Output the (x, y) coordinate of the center of the cell containing the given text.  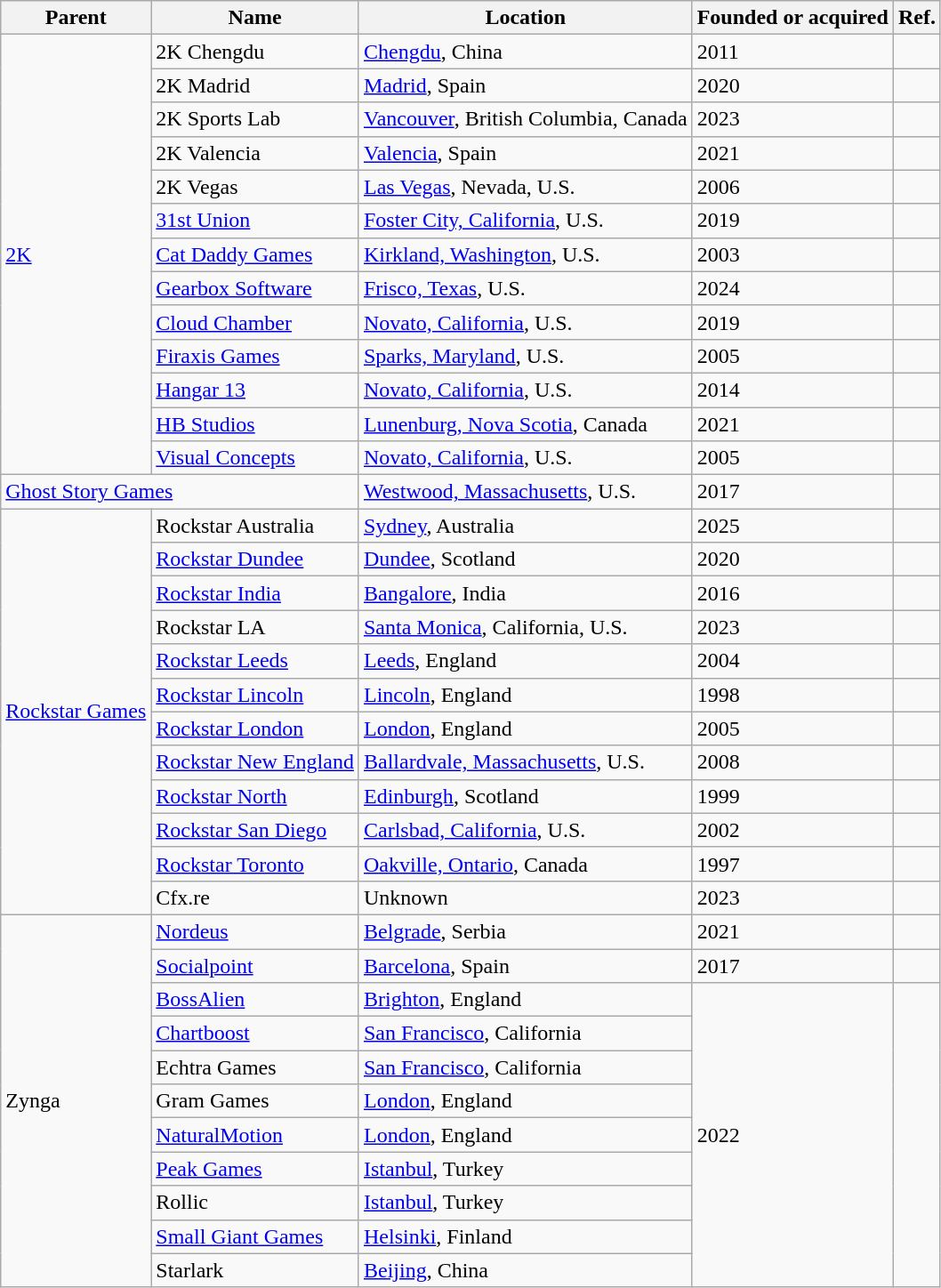
Rockstar Lincoln (255, 695)
Rockstar Australia (255, 526)
1998 (792, 695)
Chartboost (255, 1034)
Sparks, Maryland, U.S. (525, 356)
Cat Daddy Games (255, 254)
Bangalore, India (525, 593)
Lunenburg, Nova Scotia, Canada (525, 424)
Frisco, Texas, U.S. (525, 288)
Brighton, England (525, 1000)
Carlsbad, California, U.S. (525, 830)
Ref. (916, 18)
2K Chengdu (255, 52)
Founded or acquired (792, 18)
Ballardvale, Massachusetts, U.S. (525, 762)
Starlark (255, 1270)
Leeds, England (525, 661)
Small Giant Games (255, 1236)
Rockstar San Diego (255, 830)
2K (76, 254)
31st Union (255, 221)
Beijing, China (525, 1270)
Madrid, Spain (525, 85)
Rockstar India (255, 593)
2002 (792, 830)
Rockstar Games (76, 712)
Westwood, Massachusetts, U.S. (525, 492)
Oakville, Ontario, Canada (525, 864)
Chengdu, China (525, 52)
Zynga (76, 1101)
Firaxis Games (255, 356)
NaturalMotion (255, 1135)
Location (525, 18)
Peak Games (255, 1169)
Cfx.re (255, 898)
Nordeus (255, 931)
2025 (792, 526)
Dundee, Scotland (525, 559)
Lincoln, England (525, 695)
Rockstar Leeds (255, 661)
Barcelona, Spain (525, 965)
Hangar 13 (255, 390)
2K Madrid (255, 85)
Kirkland, Washington, U.S. (525, 254)
Edinburgh, Scotland (525, 796)
1999 (792, 796)
Ghost Story Games (180, 492)
BossAlien (255, 1000)
Rockstar North (255, 796)
Visual Concepts (255, 458)
1997 (792, 864)
2016 (792, 593)
2024 (792, 288)
2006 (792, 187)
Rockstar London (255, 729)
Rockstar New England (255, 762)
Santa Monica, California, U.S. (525, 627)
2004 (792, 661)
Gearbox Software (255, 288)
Unknown (525, 898)
2022 (792, 1135)
Cloud Chamber (255, 322)
Sydney, Australia (525, 526)
2011 (792, 52)
Rollic (255, 1203)
Parent (76, 18)
Belgrade, Serbia (525, 931)
Echtra Games (255, 1067)
Helsinki, Finland (525, 1236)
Foster City, California, U.S. (525, 221)
HB Studios (255, 424)
Rockstar Dundee (255, 559)
Vancouver, British Columbia, Canada (525, 119)
2003 (792, 254)
Las Vegas, Nevada, U.S. (525, 187)
Socialpoint (255, 965)
2K Sports Lab (255, 119)
Rockstar LA (255, 627)
Valencia, Spain (525, 153)
Rockstar Toronto (255, 864)
2K Valencia (255, 153)
Gram Games (255, 1101)
2014 (792, 390)
2008 (792, 762)
2K Vegas (255, 187)
Name (255, 18)
